Return (X, Y) of the center of cell containing provided text 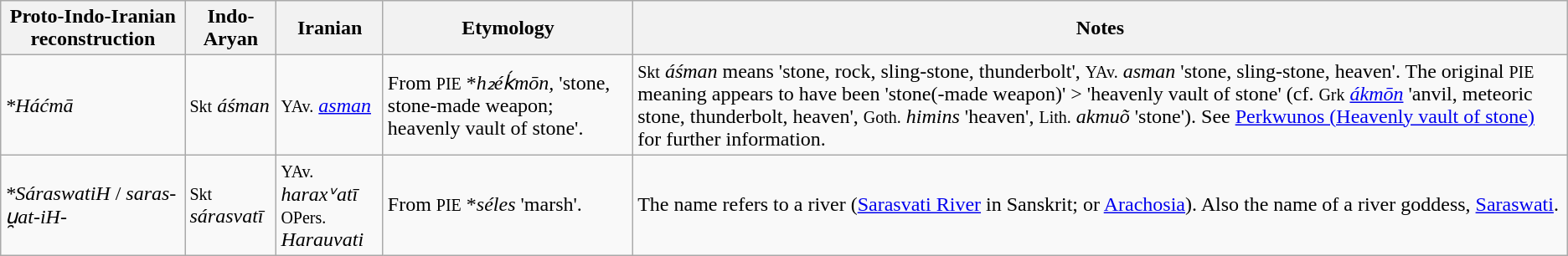
From PIE *séles 'marsh'. (508, 206)
Proto-Indo-Iranian reconstruction (93, 28)
YAv. asman (330, 105)
From PIE *h₂éḱmōn, 'stone, stone-made weapon; heavenly vault of stone'. (508, 105)
Etymology (508, 28)
*Háćmā (93, 105)
Skt sárasvatī (231, 206)
Iranian (330, 28)
Skt áśman (231, 105)
*SáraswatiH / saras-u̯at-iH- (93, 206)
YAv. haraxᵛatī OPers. Harauvati (330, 206)
The name refers to a river (Sarasvati River in Sanskrit; or Arachosia). Also the name of a river goddess, Saraswati. (1101, 206)
Notes (1101, 28)
Indo-Aryan (231, 28)
